Find where the given text appears and provide that cell's center as [X, Y] coordinate. 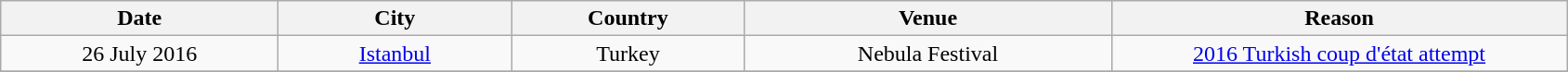
Reason [1339, 18]
26 July 2016 [139, 54]
2016 Turkish coup d'état attempt [1339, 54]
Turkey [628, 54]
City [395, 18]
Date [139, 18]
Country [628, 18]
Venue [928, 18]
Istanbul [395, 54]
Nebula Festival [928, 54]
